Locate the cell with the specified text and output its [x, y] center coordinate. 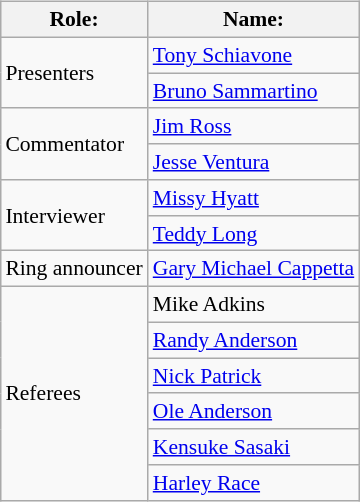
Mike Adkins [254, 305]
Jesse Ventura [254, 162]
Referees [74, 394]
Interviewer [74, 216]
Ole Anderson [254, 411]
Ring announcer [74, 269]
Role: [74, 20]
Bruno Sammartino [254, 91]
Harley Race [254, 483]
Gary Michael Cappetta [254, 269]
Teddy Long [254, 233]
Tony Schiavone [254, 55]
Presenters [74, 72]
Missy Hyatt [254, 198]
Jim Ross [254, 126]
Kensuke Sasaki [254, 447]
Name: [254, 20]
Nick Patrick [254, 376]
Commentator [74, 144]
Randy Anderson [254, 340]
